Determine the [X, Y] coordinate at the center of the cell enclosing the given text.  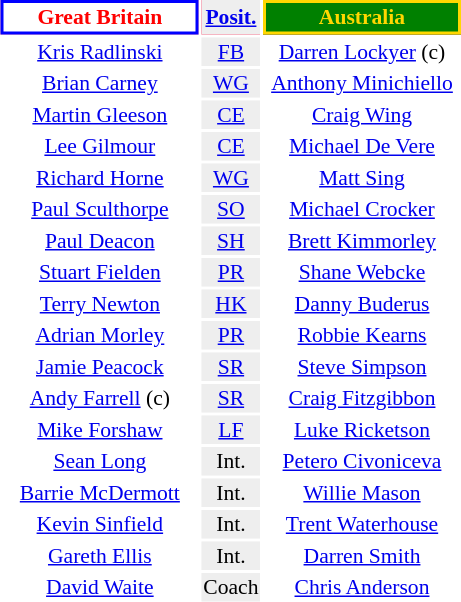
Brett Kimmorley [362, 240]
Trent Waterhouse [362, 524]
HK [231, 304]
David Waite [100, 587]
Michael Crocker [362, 209]
Anthony Minichiello [362, 83]
Sean Long [100, 461]
FB [231, 52]
Luke Ricketson [362, 430]
Willie Mason [362, 492]
Craig Fitzgibbon [362, 398]
Danny Buderus [362, 304]
Posit. [231, 17]
Paul Sculthorpe [100, 209]
Richard Horne [100, 178]
Brian Carney [100, 83]
Andy Farrell (c) [100, 398]
Stuart Fielden [100, 272]
Terry Newton [100, 304]
Darren Lockyer (c) [362, 52]
Craig Wing [362, 114]
Petero Civoniceva [362, 461]
Michael De Vere [362, 146]
Kris Radlinski [100, 52]
Paul Deacon [100, 240]
Darren Smith [362, 556]
Chris Anderson [362, 587]
Lee Gilmour [100, 146]
Kevin Sinfield [100, 524]
Jamie Peacock [100, 366]
Adrian Morley [100, 335]
Australia [362, 17]
Matt Sing [362, 178]
Great Britain [100, 17]
Barrie McDermott [100, 492]
Gareth Ellis [100, 556]
SO [231, 209]
Martin Gleeson [100, 114]
LF [231, 430]
Coach [231, 587]
Shane Webcke [362, 272]
Robbie Kearns [362, 335]
Mike Forshaw [100, 430]
SH [231, 240]
Steve Simpson [362, 366]
